Search for the cell housing the specified text and yield its [x, y] center coordinate. 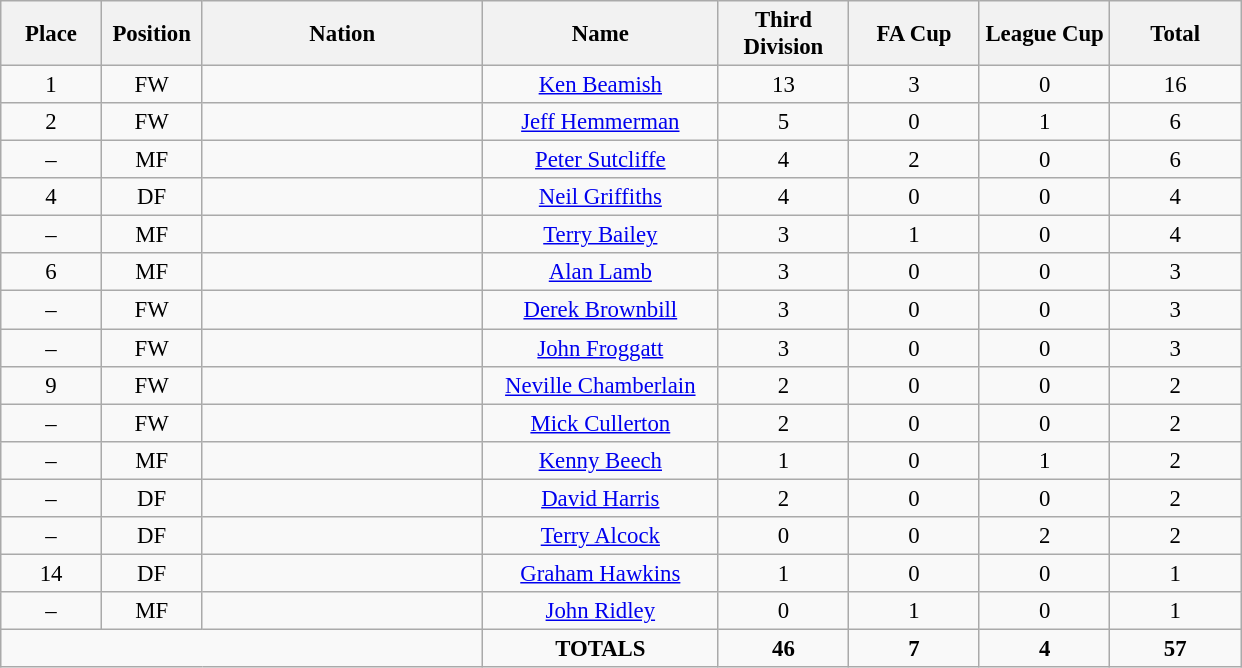
Alan Lamb [601, 273]
13 [784, 85]
Place [52, 34]
FA Cup [914, 34]
57 [1176, 648]
Graham Hawkins [601, 573]
Jeff Hemmerman [601, 122]
Third Division [784, 34]
Total [1176, 34]
Terry Alcock [601, 536]
John Froggatt [601, 348]
John Ridley [601, 611]
David Harris [601, 498]
Mick Cullerton [601, 423]
46 [784, 648]
Kenny Beech [601, 460]
Derek Brownbill [601, 310]
9 [52, 385]
Terry Bailey [601, 235]
League Cup [1044, 34]
14 [52, 573]
5 [784, 122]
Nation [342, 34]
16 [1176, 85]
Ken Beamish [601, 85]
Peter Sutcliffe [601, 160]
Neville Chamberlain [601, 385]
Neil Griffiths [601, 197]
TOTALS [601, 648]
7 [914, 648]
Position [152, 34]
Name [601, 34]
